Find where the given text appears and provide that cell's center as (X, Y) coordinate. 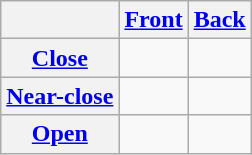
Open (60, 134)
Near-close (60, 96)
Back (220, 20)
Front (154, 20)
Close (60, 58)
